Return [X, Y] of the center of cell containing provided text 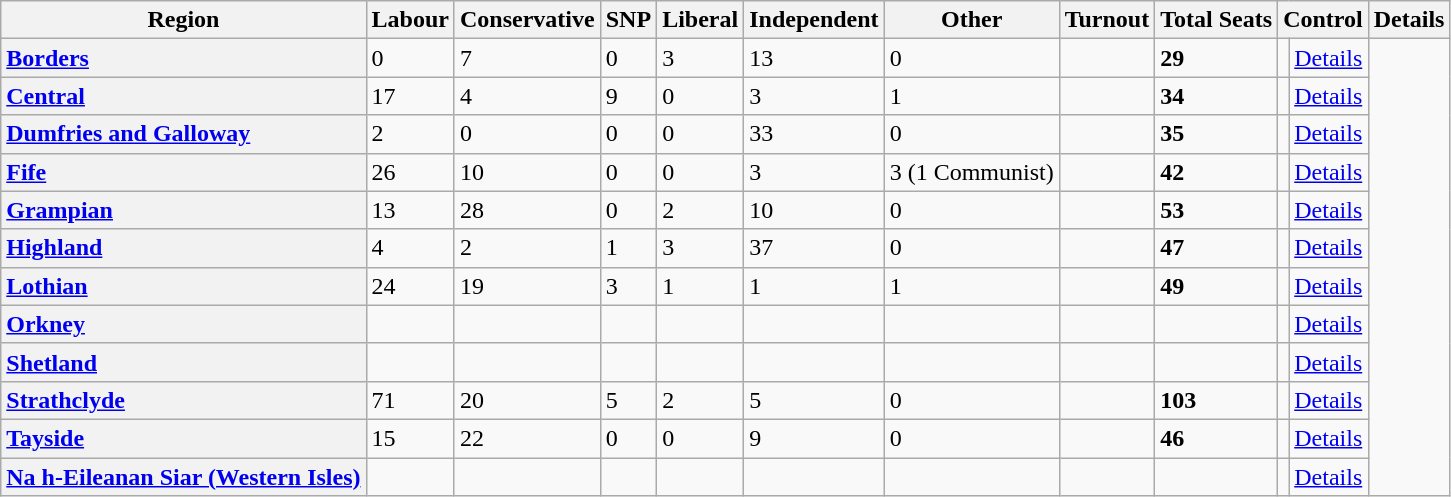
24 [410, 286]
34 [1216, 96]
SNP [628, 20]
33 [814, 134]
42 [1216, 172]
22 [527, 438]
Na h-Eileanan Siar (Western Isles) [184, 477]
49 [1216, 286]
Grampian [184, 210]
Total Seats [1216, 20]
Conservative [527, 20]
Fife [184, 172]
35 [1216, 134]
Dumfries and Galloway [184, 134]
26 [410, 172]
Labour [410, 20]
17 [410, 96]
Borders [184, 58]
Central [184, 96]
Turnout [1107, 20]
46 [1216, 438]
28 [527, 210]
Strathclyde [184, 400]
Liberal [700, 20]
37 [814, 248]
103 [1216, 400]
Highland [184, 248]
29 [1216, 58]
Control [1324, 20]
15 [410, 438]
7 [527, 58]
Shetland [184, 362]
20 [527, 400]
3 (1 Communist) [972, 172]
71 [410, 400]
Orkney [184, 324]
Region [184, 20]
Other [972, 20]
47 [1216, 248]
19 [527, 286]
53 [1216, 210]
Lothian [184, 286]
Tayside [184, 438]
Independent [814, 20]
